Identify which cell holds the provided text, then report its [X, Y] central coordinate. 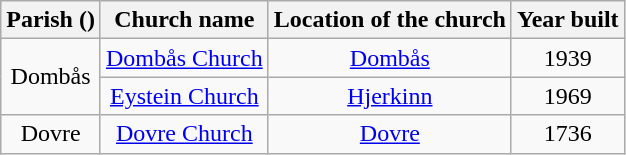
Location of the church [390, 20]
Dovre Church [184, 134]
1969 [568, 96]
Hjerkinn [390, 96]
1939 [568, 58]
Dombås Church [184, 58]
Parish () [51, 20]
Eystein Church [184, 96]
Year built [568, 20]
Church name [184, 20]
1736 [568, 134]
